Output the [x, y] coordinate of the center of the cell containing the given text.  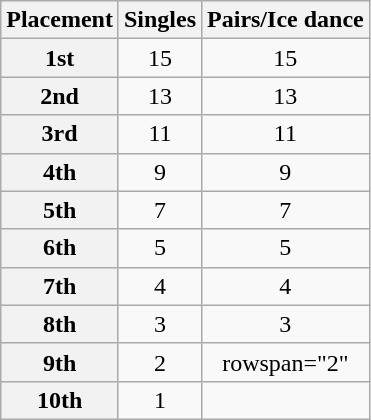
2 [160, 362]
1st [60, 58]
2nd [60, 96]
1 [160, 400]
9th [60, 362]
3rd [60, 134]
Placement [60, 20]
7th [60, 286]
5th [60, 210]
8th [60, 324]
10th [60, 400]
Singles [160, 20]
6th [60, 248]
Pairs/Ice dance [286, 20]
4th [60, 172]
rowspan="2" [286, 362]
